Determine the (x, y) coordinate at the center of the cell enclosing the given text.  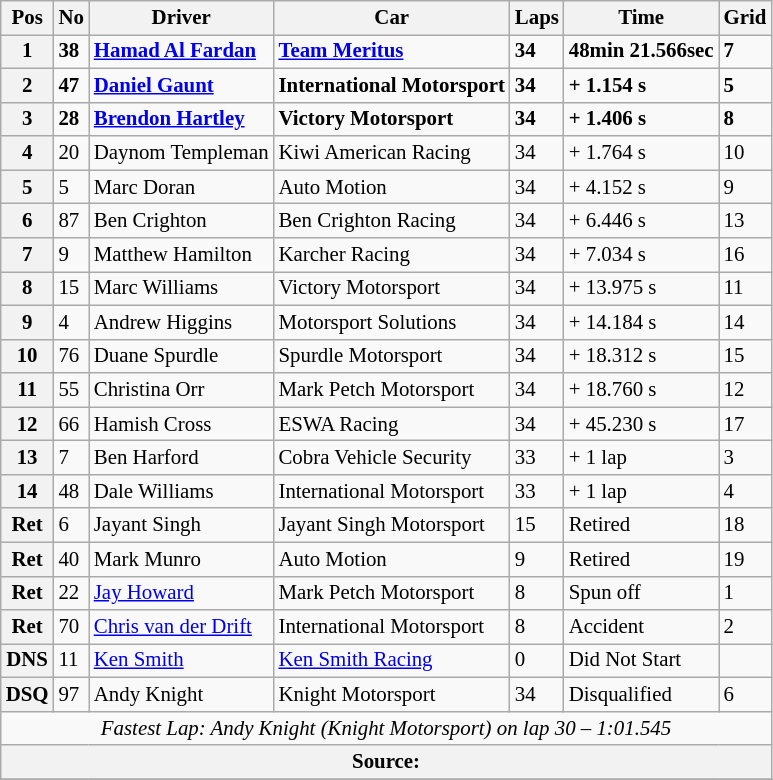
Matthew Hamilton (182, 255)
Andy Knight (182, 695)
+ 14.184 s (642, 322)
No (70, 18)
Grid (746, 18)
97 (70, 695)
48 (70, 491)
Duane Spurdle (182, 356)
70 (70, 627)
Kiwi American Racing (392, 153)
+ 1.406 s (642, 119)
76 (70, 356)
Daniel Gaunt (182, 85)
ESWA Racing (392, 424)
Did Not Start (642, 661)
0 (537, 661)
Spurdle Motorsport (392, 356)
Marc Williams (182, 288)
Dale Williams (182, 491)
+ 13.975 s (642, 288)
+ 18.760 s (642, 390)
Fastest Lap: Andy Knight (Knight Motorsport) on lap 30 – 1:01.545 (386, 728)
28 (70, 119)
Karcher Racing (392, 255)
Ken Smith (182, 661)
38 (70, 51)
Source: (386, 762)
Andrew Higgins (182, 322)
17 (746, 424)
19 (746, 559)
Hamish Cross (182, 424)
Driver (182, 18)
+ 1.764 s (642, 153)
+ 4.152 s (642, 187)
+ 6.446 s (642, 221)
Jayant Singh Motorsport (392, 525)
Time (642, 18)
+ 18.312 s (642, 356)
40 (70, 559)
DNS (28, 661)
+ 7.034 s (642, 255)
Motorsport Solutions (392, 322)
Chris van der Drift (182, 627)
Cobra Vehicle Security (392, 458)
Disqualified (642, 695)
Jayant Singh (182, 525)
Accident (642, 627)
Mark Munro (182, 559)
Marc Doran (182, 187)
18 (746, 525)
55 (70, 390)
Ben Crighton Racing (392, 221)
Laps (537, 18)
22 (70, 593)
Spun off (642, 593)
87 (70, 221)
Hamad Al Fardan (182, 51)
48min 21.566sec (642, 51)
+ 45.230 s (642, 424)
16 (746, 255)
Jay Howard (182, 593)
Ben Harford (182, 458)
20 (70, 153)
66 (70, 424)
47 (70, 85)
Car (392, 18)
+ 1.154 s (642, 85)
Ben Crighton (182, 221)
Ken Smith Racing (392, 661)
Christina Orr (182, 390)
Knight Motorsport (392, 695)
Team Meritus (392, 51)
Pos (28, 18)
Brendon Hartley (182, 119)
DSQ (28, 695)
Daynom Templeman (182, 153)
